Output the (x, y) coordinate of the center of the cell containing the given text.  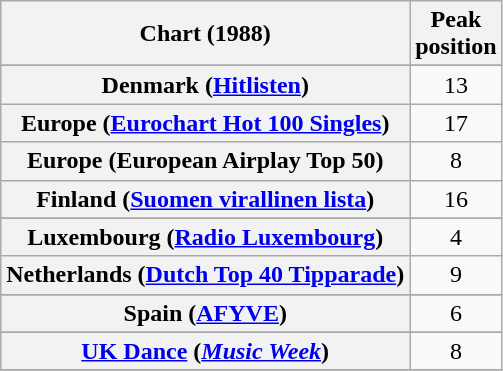
6 (456, 313)
16 (456, 199)
9 (456, 275)
13 (456, 85)
Luxembourg (Radio Luxembourg) (206, 237)
Denmark (Hitlisten) (206, 85)
Finland (Suomen virallinen lista) (206, 199)
UK Dance (Music Week) (206, 351)
Europe (Eurochart Hot 100 Singles) (206, 123)
Europe (European Airplay Top 50) (206, 161)
Chart (1988) (206, 34)
17 (456, 123)
4 (456, 237)
Peakposition (456, 34)
Netherlands (Dutch Top 40 Tipparade) (206, 275)
Spain (AFYVE) (206, 313)
